Search for the cell housing the specified text and yield its [x, y] center coordinate. 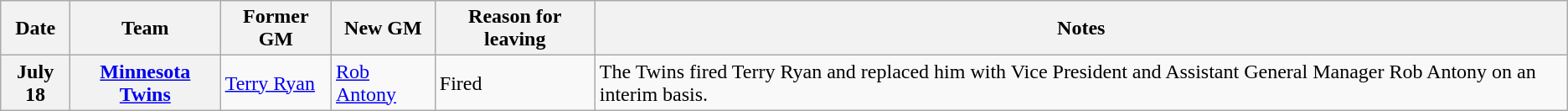
New GM [383, 29]
Team [146, 29]
July 18 [35, 82]
Fired [514, 82]
Terry Ryan [276, 82]
The Twins fired Terry Ryan and replaced him with Vice President and Assistant General Manager Rob Antony on an interim basis. [1081, 82]
Former GM [276, 29]
Minnesota Twins [146, 82]
Notes [1081, 29]
Date [35, 29]
Rob Antony [383, 82]
Reason for leaving [514, 29]
